Detect which cell encompasses the target text, then output its [x, y] center coordinate. 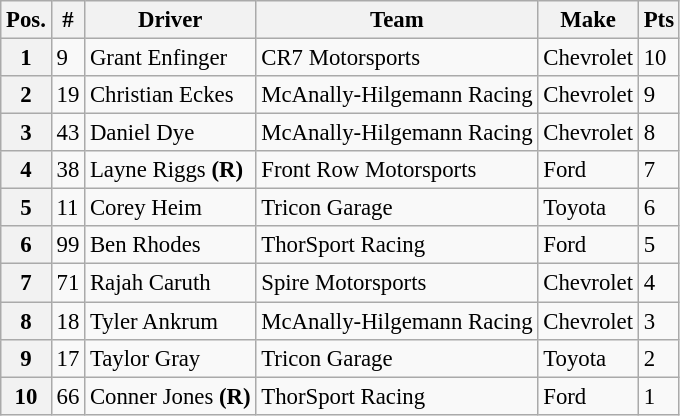
Daniel Dye [170, 133]
38 [68, 170]
Driver [170, 20]
18 [68, 321]
Layne Riggs (R) [170, 170]
# [68, 20]
Conner Jones (R) [170, 396]
Taylor Gray [170, 358]
Spire Motorsports [397, 283]
Pts [658, 20]
Team [397, 20]
Rajah Caruth [170, 283]
17 [68, 358]
Corey Heim [170, 208]
19 [68, 95]
Christian Eckes [170, 95]
Grant Enfinger [170, 58]
Ben Rhodes [170, 245]
Front Row Motorsports [397, 170]
Make [588, 20]
71 [68, 283]
Pos. [26, 20]
66 [68, 396]
CR7 Motorsports [397, 58]
43 [68, 133]
Tyler Ankrum [170, 321]
99 [68, 245]
11 [68, 208]
